Find where the given text appears and provide that cell's center as [x, y] coordinate. 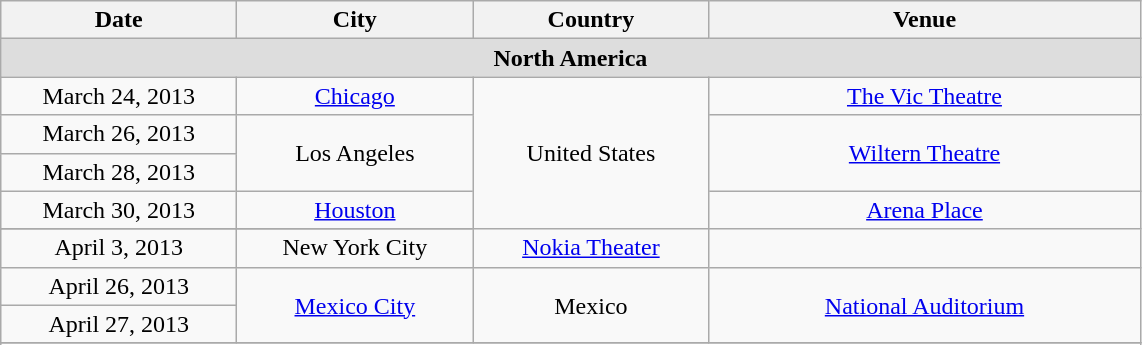
Los Angeles [355, 153]
April 3, 2013 [119, 248]
March 26, 2013 [119, 134]
Country [591, 20]
March 28, 2013 [119, 172]
April 26, 2013 [119, 286]
Date [119, 20]
Arena Place [924, 210]
National Auditorium [924, 305]
Chicago [355, 96]
Mexico [591, 305]
North America [570, 58]
Mexico City [355, 305]
The Vic Theatre [924, 96]
Wiltern Theatre [924, 153]
April 27, 2013 [119, 324]
Venue [924, 20]
New York City [355, 248]
United States [591, 153]
City [355, 20]
Nokia Theater [591, 248]
Houston [355, 210]
March 24, 2013 [119, 96]
March 30, 2013 [119, 210]
